Pinpoint the cell where the given text exists, returning its (x, y) midpoint coordinate. 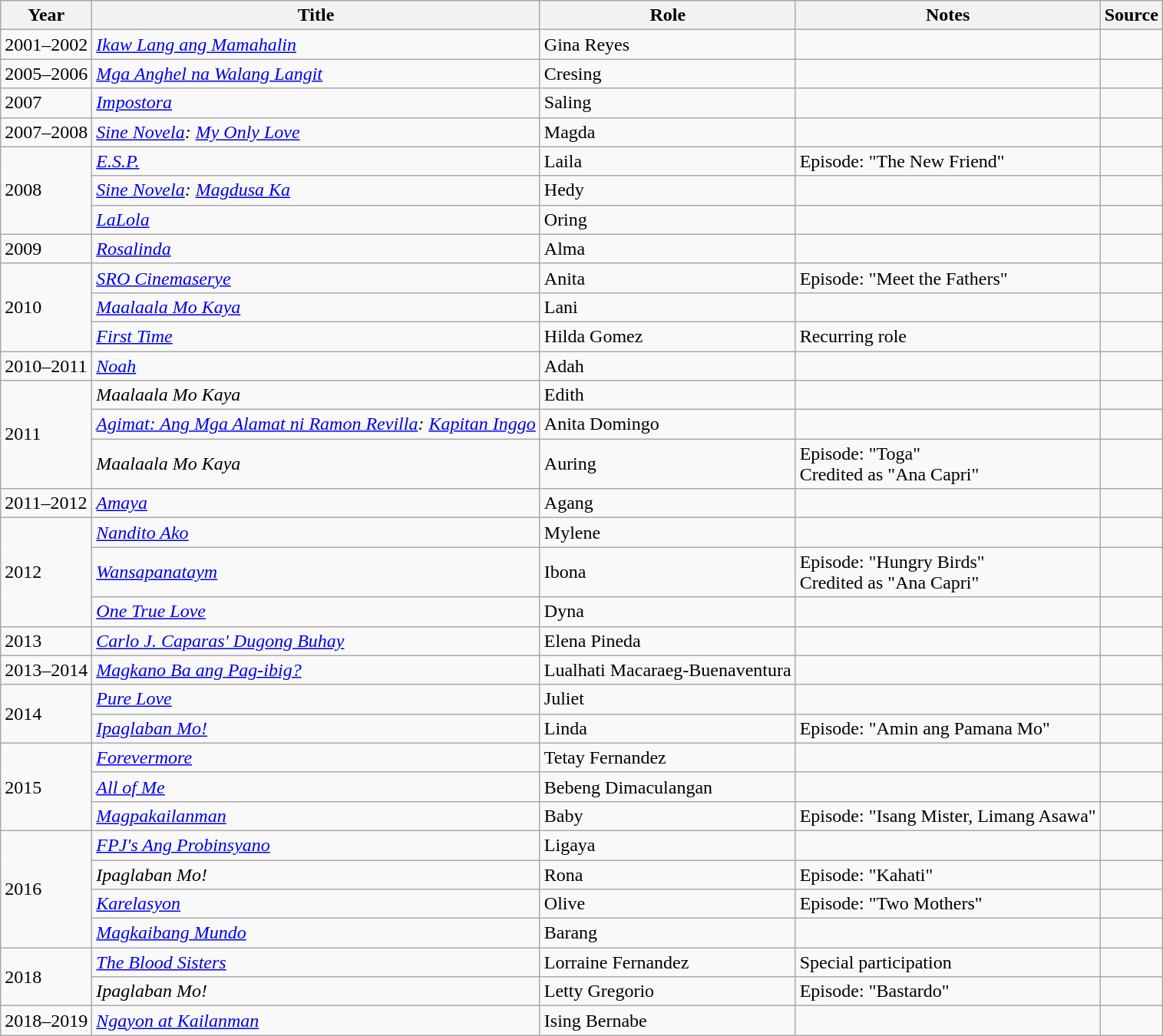
Letty Gregorio (668, 991)
2001–2002 (46, 45)
Alma (668, 249)
Ikaw Lang ang Mamahalin (316, 45)
2007–2008 (46, 132)
Lani (668, 307)
Linda (668, 728)
2012 (46, 572)
2013 (46, 641)
Lualhati Macaraeg-Buenaventura (668, 670)
Magda (668, 132)
Magkaibang Mundo (316, 933)
Episode: "Meet the Fathers" (947, 278)
Anita Domingo (668, 424)
Baby (668, 816)
Lorraine Fernandez (668, 962)
Mga Anghel na Walang Langit (316, 74)
Wansapanataym (316, 572)
2010 (46, 307)
2018–2019 (46, 1021)
Auring (668, 464)
E.S.P. (316, 161)
Episode: "Toga" Credited as "Ana Capri" (947, 464)
Ngayon at Kailanman (316, 1021)
First Time (316, 336)
Carlo J. Caparas' Dugong Buhay (316, 641)
Noah (316, 366)
Ising Bernabe (668, 1021)
Rona (668, 874)
Saling (668, 103)
Ibona (668, 572)
2009 (46, 249)
Olive (668, 904)
2007 (46, 103)
Dyna (668, 612)
Episode: "Kahati" (947, 874)
Episode: "Hungry Birds" Credited as "Ana Capri" (947, 572)
2011 (46, 434)
Elena Pineda (668, 641)
Tetay Fernandez (668, 757)
Agimat: Ang Mga Alamat ni Ramon Revilla: Kapitan Inggo (316, 424)
Anita (668, 278)
2014 (46, 714)
SRO Cinemaserye (316, 278)
Barang (668, 933)
2005–2006 (46, 74)
Amaya (316, 503)
Rosalinda (316, 249)
Oring (668, 219)
2013–2014 (46, 670)
Sine Novela: My Only Love (316, 132)
Title (316, 15)
Hilda Gomez (668, 336)
2016 (46, 889)
Gina Reyes (668, 45)
2011–2012 (46, 503)
Agang (668, 503)
Adah (668, 366)
Mylene (668, 533)
Episode: "Two Mothers" (947, 904)
Episode: "The New Friend" (947, 161)
Notes (947, 15)
Juliet (668, 699)
Pure Love (316, 699)
Special participation (947, 962)
Episode: "Amin ang Pamana Mo" (947, 728)
Role (668, 15)
Laila (668, 161)
One True Love (316, 612)
Hedy (668, 190)
2018 (46, 977)
Cresing (668, 74)
FPJ's Ang Probinsyano (316, 845)
Ligaya (668, 845)
Forevermore (316, 757)
Impostora (316, 103)
Bebeng Dimaculangan (668, 787)
Nandito Ako (316, 533)
Sine Novela: Magdusa Ka (316, 190)
Source (1132, 15)
Magkano Ba ang Pag-ibig? (316, 670)
Edith (668, 395)
All of Me (316, 787)
The Blood Sisters (316, 962)
2008 (46, 190)
2010–2011 (46, 366)
LaLola (316, 219)
Recurring role (947, 336)
Episode: "Bastardo" (947, 991)
Karelasyon (316, 904)
2015 (46, 787)
Year (46, 15)
Magpakailanman (316, 816)
Episode: "Isang Mister, Limang Asawa" (947, 816)
